From the cell containing the given text, extract its center point as (X, Y) coordinate. 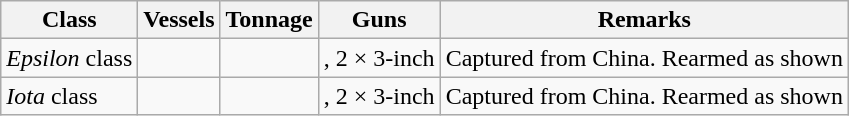
Vessels (179, 20)
Epsilon class (70, 58)
Remarks (644, 20)
Class (70, 20)
Iota class (70, 96)
Tonnage (269, 20)
Guns (379, 20)
